Provide the [x, y] coordinate of the cell's center where the given text is located.  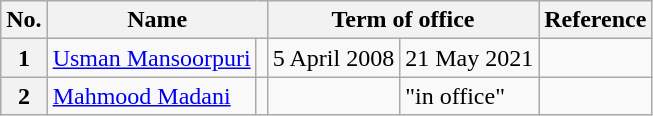
1 [24, 58]
Usman Mansoorpuri [152, 58]
No. [24, 20]
Term of office [402, 20]
21 May 2021 [470, 58]
Name [157, 20]
"in office" [470, 96]
2 [24, 96]
Reference [596, 20]
Mahmood Madani [152, 96]
5 April 2008 [333, 58]
